Determine the (X, Y) coordinate at the center of the cell enclosing the given text.  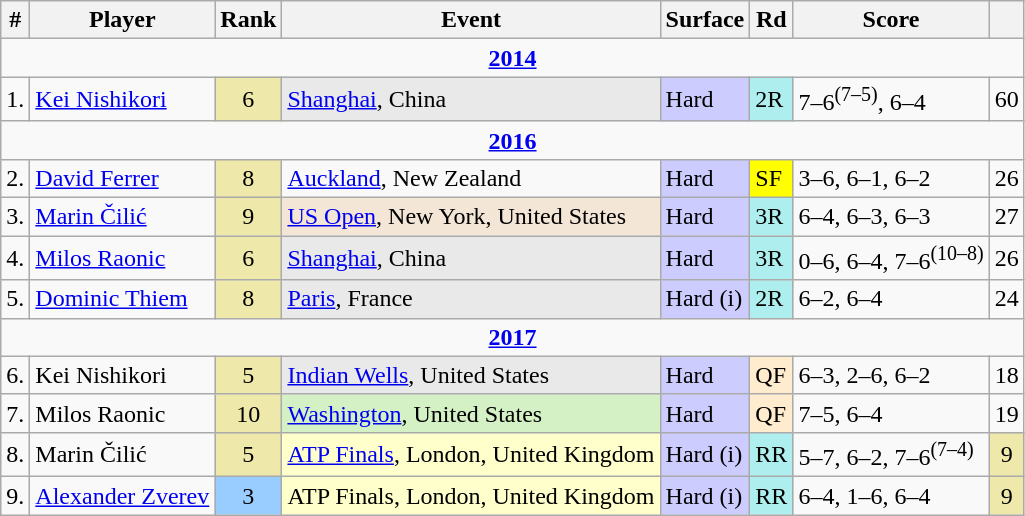
19 (1006, 413)
7–6(7–5), 6–4 (891, 100)
2017 (513, 337)
2. (16, 178)
6–4, 1–6, 6–4 (891, 496)
Score (891, 20)
1. (16, 100)
# (16, 20)
10 (248, 413)
Auckland, New Zealand (471, 178)
Event (471, 20)
David Ferrer (122, 178)
5. (16, 299)
Rd (772, 20)
Washington, United States (471, 413)
7. (16, 413)
Surface (705, 20)
Player (122, 20)
7–5, 6–4 (891, 413)
SF (772, 178)
9. (16, 496)
6–4, 6–3, 6–3 (891, 217)
5–7, 6–2, 7–6(7–4) (891, 454)
8. (16, 454)
24 (1006, 299)
18 (1006, 375)
Rank (248, 20)
4. (16, 258)
3. (16, 217)
Paris, France (471, 299)
3–6, 6–1, 6–2 (891, 178)
6–2, 6–4 (891, 299)
27 (1006, 217)
0–6, 6–4, 7–6(10–8) (891, 258)
Alexander Zverev (122, 496)
60 (1006, 100)
3 (248, 496)
Indian Wells, United States (471, 375)
6. (16, 375)
2016 (513, 140)
6–3, 2–6, 6–2 (891, 375)
2014 (513, 58)
Dominic Thiem (122, 299)
US Open, New York, United States (471, 217)
